Pinpoint the cell where the given text exists, returning its [X, Y] midpoint coordinate. 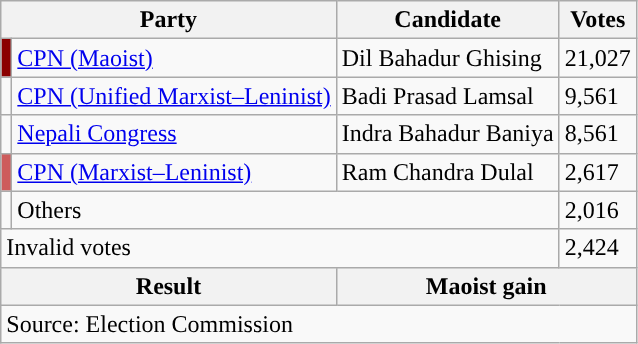
Invalid votes [280, 248]
Votes [598, 20]
CPN (Maoist) [174, 58]
Result [168, 286]
Source: Election Commission [318, 324]
Nepali Congress [174, 134]
21,027 [598, 58]
Indra Bahadur Baniya [448, 134]
CPN (Unified Marxist–Leninist) [174, 96]
Ram Chandra Dulal [448, 172]
Dil Bahadur Ghising [448, 58]
Candidate [448, 20]
2,016 [598, 210]
Badi Prasad Lamsal [448, 96]
Party [168, 20]
2,617 [598, 172]
CPN (Marxist–Leninist) [174, 172]
8,561 [598, 134]
9,561 [598, 96]
Others [286, 210]
2,424 [598, 248]
Maoist gain [486, 286]
